Extract the (X, Y) coordinate from the center of the cell holding the provided text.  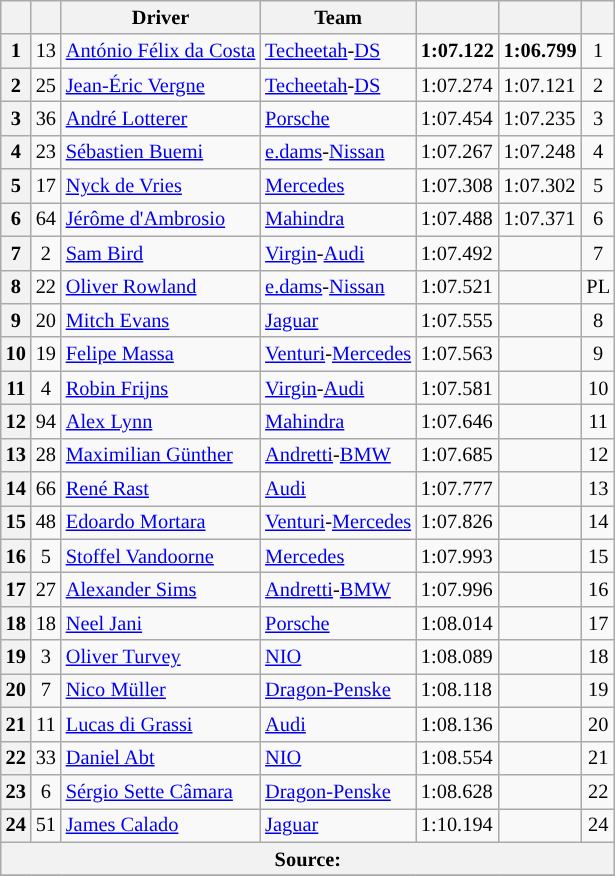
1:07.563 (458, 354)
1:07.454 (458, 118)
1:07.521 (458, 287)
1:07.555 (458, 320)
Sébastien Buemi (160, 152)
Oliver Turvey (160, 657)
1:07.685 (458, 455)
51 (46, 825)
1:08.118 (458, 690)
Jérôme d'Ambrosio (160, 219)
Team (338, 17)
Alex Lynn (160, 421)
Nyck de Vries (160, 186)
Driver (160, 17)
António Félix da Costa (160, 51)
1:10.194 (458, 825)
Mitch Evans (160, 320)
1:07.993 (458, 556)
25 (46, 85)
Stoffel Vandoorne (160, 556)
1:07.248 (540, 152)
48 (46, 522)
1:08.136 (458, 724)
1:07.996 (458, 589)
Jean-Éric Vergne (160, 85)
1:07.302 (540, 186)
1:07.267 (458, 152)
1:07.308 (458, 186)
PL (598, 287)
1:07.371 (540, 219)
1:07.777 (458, 489)
66 (46, 489)
1:07.826 (458, 522)
Maximilian Günther (160, 455)
1:08.014 (458, 623)
Lucas di Grassi (160, 724)
33 (46, 758)
Robin Frijns (160, 388)
1:07.492 (458, 253)
1:07.235 (540, 118)
Sérgio Sette Câmara (160, 791)
1:07.488 (458, 219)
64 (46, 219)
1:07.581 (458, 388)
1:08.089 (458, 657)
René Rast (160, 489)
Daniel Abt (160, 758)
94 (46, 421)
1:08.628 (458, 791)
Sam Bird (160, 253)
Alexander Sims (160, 589)
André Lotterer (160, 118)
James Calado (160, 825)
Neel Jani (160, 623)
1:07.121 (540, 85)
1:08.554 (458, 758)
1:07.122 (458, 51)
Oliver Rowland (160, 287)
Source: (308, 859)
Edoardo Mortara (160, 522)
27 (46, 589)
1:07.274 (458, 85)
Nico Müller (160, 690)
36 (46, 118)
1:07.646 (458, 421)
Felipe Massa (160, 354)
28 (46, 455)
1:06.799 (540, 51)
